Search for the cell housing the specified text and yield its (X, Y) center coordinate. 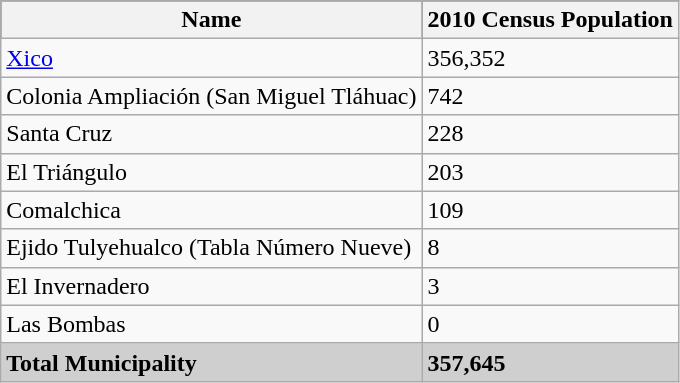
0 (550, 324)
Colonia Ampliación (San Miguel Tláhuac) (212, 96)
109 (550, 210)
Ejido Tulyehualco (Tabla Número Nueve) (212, 248)
8 (550, 248)
228 (550, 134)
357,645 (550, 362)
356,352 (550, 58)
Total Municipality (212, 362)
Las Bombas (212, 324)
El Invernadero (212, 286)
Xico (212, 58)
203 (550, 172)
3 (550, 286)
Comalchica (212, 210)
El Triángulo (212, 172)
742 (550, 96)
Santa Cruz (212, 134)
Name (212, 20)
2010 Census Population (550, 20)
